Find where the given text appears and provide that cell's center as (x, y) coordinate. 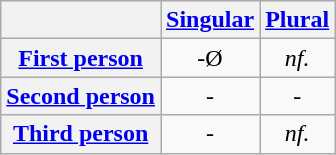
Singular (210, 20)
Plural (298, 20)
Third person (81, 134)
Second person (81, 96)
First person (81, 58)
-Ø (210, 58)
